Find where the given text appears and provide that cell's center as (X, Y) coordinate. 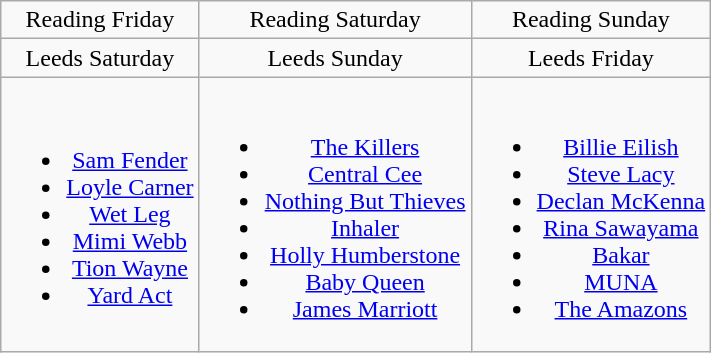
Reading Saturday (335, 20)
The KillersCentral CeeNothing But ThievesInhalerHolly HumberstoneBaby QueenJames Marriott (335, 214)
Leeds Sunday (335, 58)
Reading Friday (100, 20)
Billie EilishSteve LacyDeclan McKennaRina SawayamaBakarMUNAThe Amazons (591, 214)
Leeds Friday (591, 58)
Reading Sunday (591, 20)
Leeds Saturday (100, 58)
Sam FenderLoyle CarnerWet LegMimi WebbTion WayneYard Act (100, 214)
